Find where the given text appears and provide that cell's center as (x, y) coordinate. 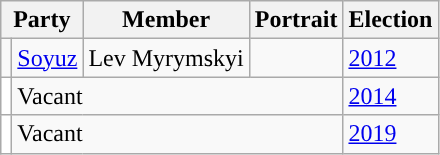
Election (390, 20)
Party (42, 20)
Soyuz (48, 58)
2019 (390, 134)
2014 (390, 96)
Member (166, 20)
Lev Myrymskyi (166, 58)
Portrait (296, 20)
2012 (390, 58)
